Extract the [x, y] coordinate from the center of the cell holding the provided text.  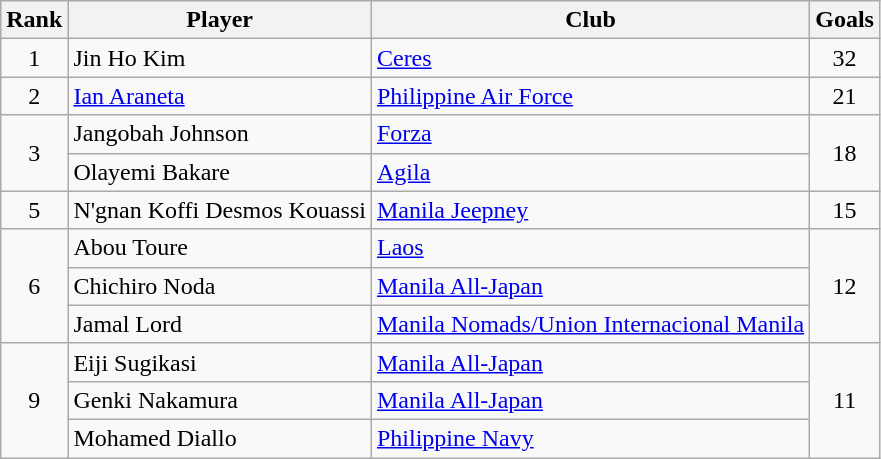
12 [845, 286]
15 [845, 210]
1 [34, 58]
21 [845, 96]
Laos [590, 248]
18 [845, 153]
Jin Ho Kim [220, 58]
3 [34, 153]
N'gnan Koffi Desmos Kouassi [220, 210]
Player [220, 20]
Ceres [590, 58]
Goals [845, 20]
Club [590, 20]
6 [34, 286]
Olayemi Bakare [220, 172]
Chichiro Noda [220, 286]
11 [845, 400]
9 [34, 400]
Ian Araneta [220, 96]
Philippine Navy [590, 438]
Jamal Lord [220, 324]
Genki Nakamura [220, 400]
32 [845, 58]
Manila Nomads/Union Internacional Manila [590, 324]
Forza [590, 134]
2 [34, 96]
Manila Jeepney [590, 210]
Eiji Sugikasi [220, 362]
Rank [34, 20]
5 [34, 210]
Philippine Air Force [590, 96]
Mohamed Diallo [220, 438]
Agila [590, 172]
Abou Toure [220, 248]
Jangobah Johnson [220, 134]
